Capture the cell that displays the provided text and extract its (x, y) central coordinate. 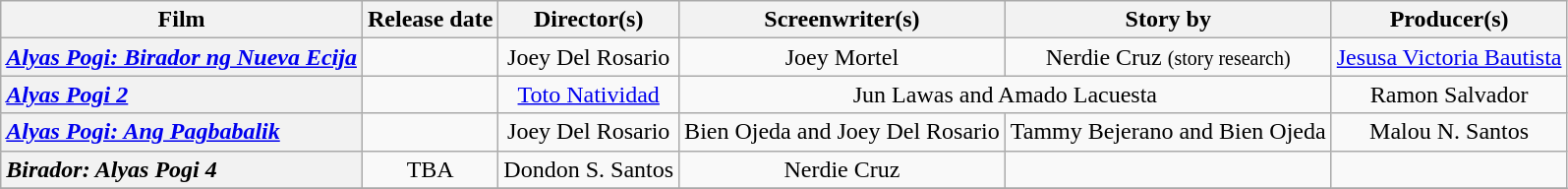
Joey Mortel (842, 57)
Nerdie Cruz (story research) (1168, 57)
Producer(s) (1449, 20)
Ramon Salvador (1449, 94)
Malou N. Santos (1449, 132)
Nerdie Cruz (842, 169)
Screenwriter(s) (842, 20)
TBA (430, 169)
Jesusa Victoria Bautista (1449, 57)
Tammy Bejerano and Bien Ojeda (1168, 132)
Release date (430, 20)
Birador: Alyas Pogi 4 (182, 169)
Toto Natividad (589, 94)
Dondon S. Santos (589, 169)
Director(s) (589, 20)
Bien Ojeda and Joey Del Rosario (842, 132)
Story by (1168, 20)
Jun Lawas and Amado Lacuesta (1006, 94)
Alyas Pogi: Ang Pagbabalik (182, 132)
Alyas Pogi: Birador ng Nueva Ecija (182, 57)
Film (182, 20)
Alyas Pogi 2 (182, 94)
